Extract the [X, Y] coordinate from the center of the cell holding the provided text.  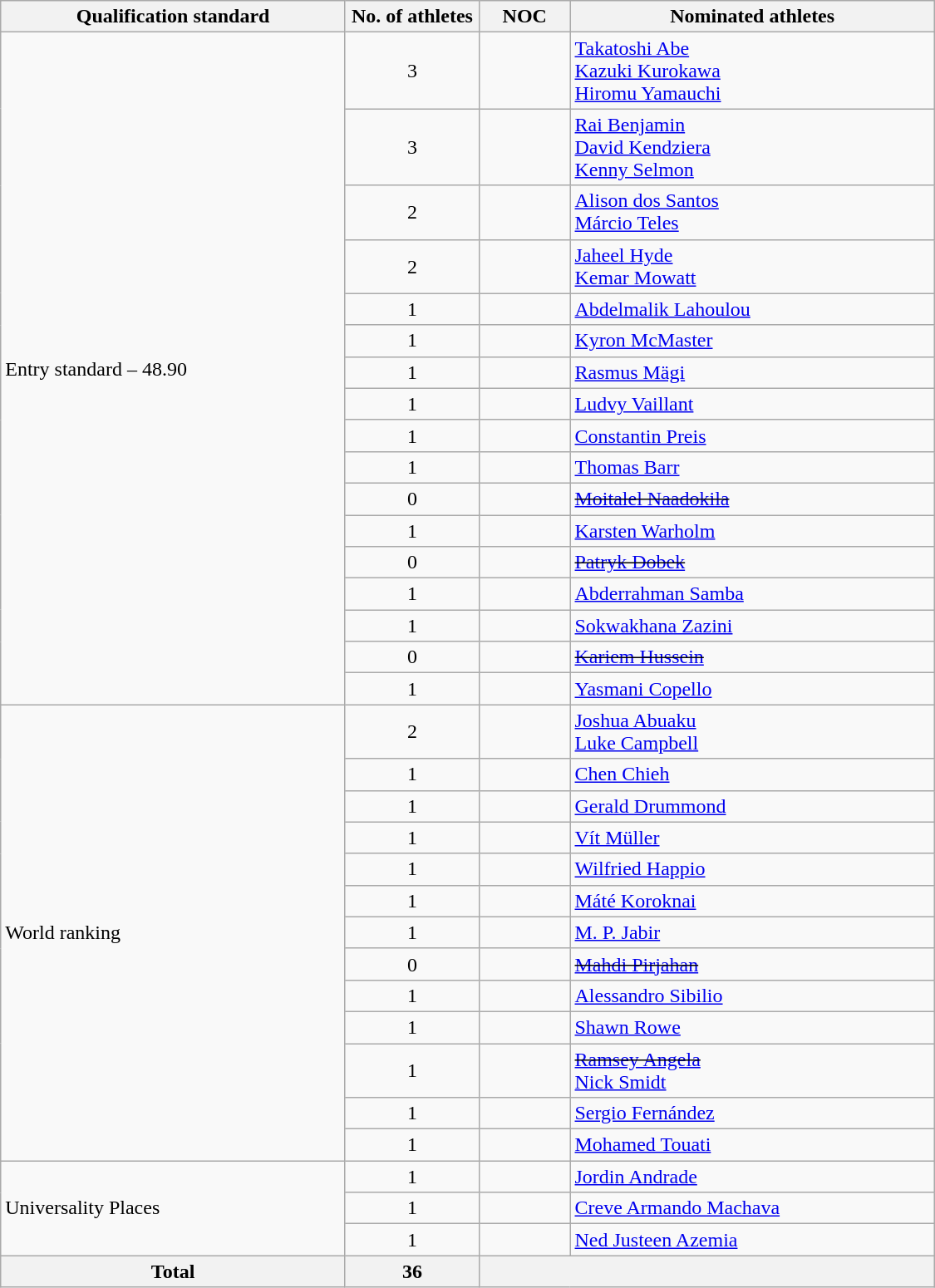
Alessandro Sibilio [752, 995]
Ramsey AngelaNick Smidt [752, 1070]
Vít Müller [752, 838]
Total [173, 1271]
Takatoshi AbeKazuki KurokawaHiromu Yamauchi [752, 71]
Abderrahman Samba [752, 594]
Kariem Hussein [752, 657]
Karsten Warholm [752, 531]
Mahdi Pirjahan [752, 964]
36 [412, 1271]
Entry standard – 48.90 [173, 369]
Rasmus Mägi [752, 372]
Alison dos SantosMárcio Teles [752, 213]
Creve Armando Machava [752, 1208]
Gerald Drummond [752, 806]
M. P. Jabir [752, 932]
NOC [524, 17]
Shawn Rowe [752, 1027]
Nominated athletes [752, 17]
Thomas Barr [752, 467]
Patryk Dobek [752, 563]
Ned Justeen Azemia [752, 1240]
Sergio Fernández [752, 1113]
Jaheel HydeKemar Mowatt [752, 266]
Jordin Andrade [752, 1177]
World ranking [173, 932]
Sokwakhana Zazini [752, 626]
Qualification standard [173, 17]
No. of athletes [412, 17]
Constantin Preis [752, 435]
Ludvy Vaillant [752, 404]
Abdelmalik Lahoulou [752, 309]
Joshua AbuakuLuke Campbell [752, 731]
Yasmani Copello [752, 689]
Kyron McMaster [752, 341]
Mohamed Touati [752, 1145]
Moitalel Naadokila [752, 499]
Universality Places [173, 1208]
Wilfried Happio [752, 869]
Rai BenjaminDavid KendzieraKenny Selmon [752, 147]
Chen Chieh [752, 774]
Máté Koroknai [752, 901]
